Capture the cell that displays the provided text and extract its [x, y] central coordinate. 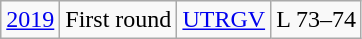
2019 [30, 20]
UTRGV [224, 20]
First round [118, 20]
L 73–74 [316, 20]
